Find where the given text appears and provide that cell's center as [X, Y] coordinate. 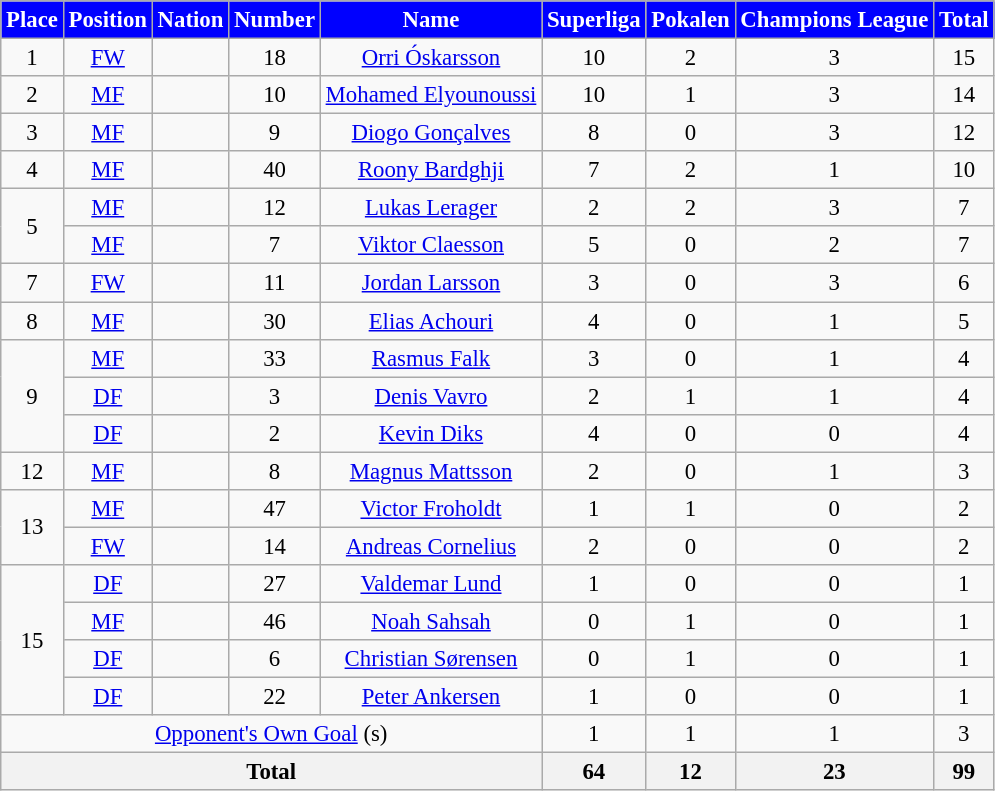
Magnus Mattsson [430, 471]
Andreas Cornelius [430, 546]
Champions League [834, 20]
Opponent's Own Goal (s) [272, 734]
40 [275, 170]
Christian Sørensen [430, 659]
Rasmus Falk [430, 358]
Noah Sahsah [430, 621]
30 [275, 321]
Roony Bardghji [430, 170]
27 [275, 584]
Superliga [594, 20]
99 [964, 772]
23 [834, 772]
33 [275, 358]
Nation [190, 20]
Victor Froholdt [430, 509]
Mohamed Elyounoussi [430, 95]
Peter Ankersen [430, 697]
64 [594, 772]
Position [108, 20]
Denis Vavro [430, 396]
18 [275, 58]
Orri Óskarsson [430, 58]
13 [32, 528]
Elias Achouri [430, 321]
47 [275, 509]
Jordan Larsson [430, 283]
46 [275, 621]
Diogo Gonçalves [430, 133]
Place [32, 20]
Pokalen [690, 20]
Lukas Lerager [430, 208]
22 [275, 697]
Valdemar Lund [430, 584]
11 [275, 283]
Kevin Diks [430, 433]
Name [430, 20]
Number [275, 20]
Viktor Claesson [430, 245]
